Determine the (X, Y) coordinate at the center of the cell enclosing the given text.  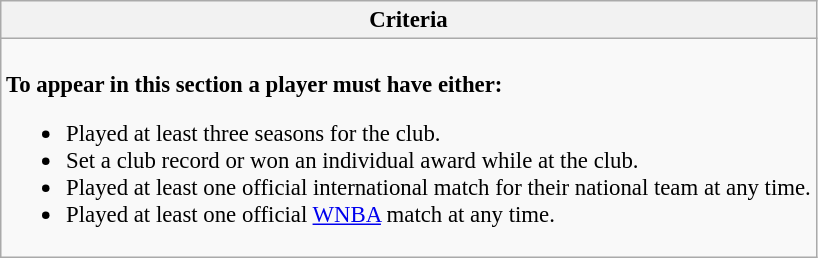
Criteria (408, 20)
